Search for the cell housing the specified text and yield its (X, Y) center coordinate. 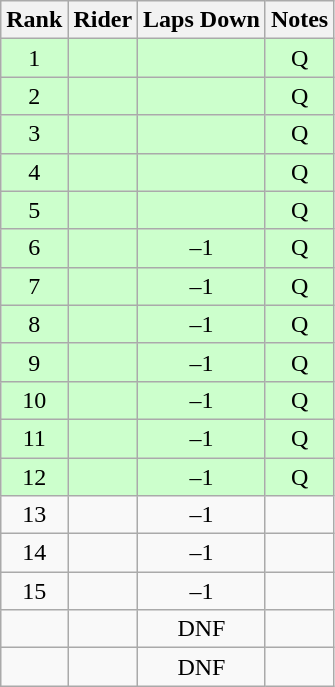
8 (34, 324)
9 (34, 362)
4 (34, 172)
Rank (34, 20)
10 (34, 400)
13 (34, 515)
5 (34, 210)
Notes (299, 20)
1 (34, 58)
12 (34, 477)
14 (34, 553)
Rider (103, 20)
11 (34, 438)
2 (34, 96)
Laps Down (202, 20)
15 (34, 591)
7 (34, 286)
3 (34, 134)
6 (34, 248)
